Scan for the cell matching the given text and deliver its [X, Y] coordinate at center. 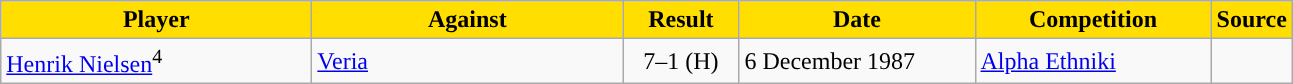
Player [156, 20]
7–1 (H) [681, 62]
Against [468, 20]
6 December 1987 [857, 62]
Competition [1093, 20]
Henrik Nielsen4 [156, 62]
Veria [468, 62]
Date [857, 20]
Result [681, 20]
Source [1252, 20]
Alpha Ethniki [1093, 62]
